For the text-containing cell, return its midpoint in [X, Y] coordinate format. 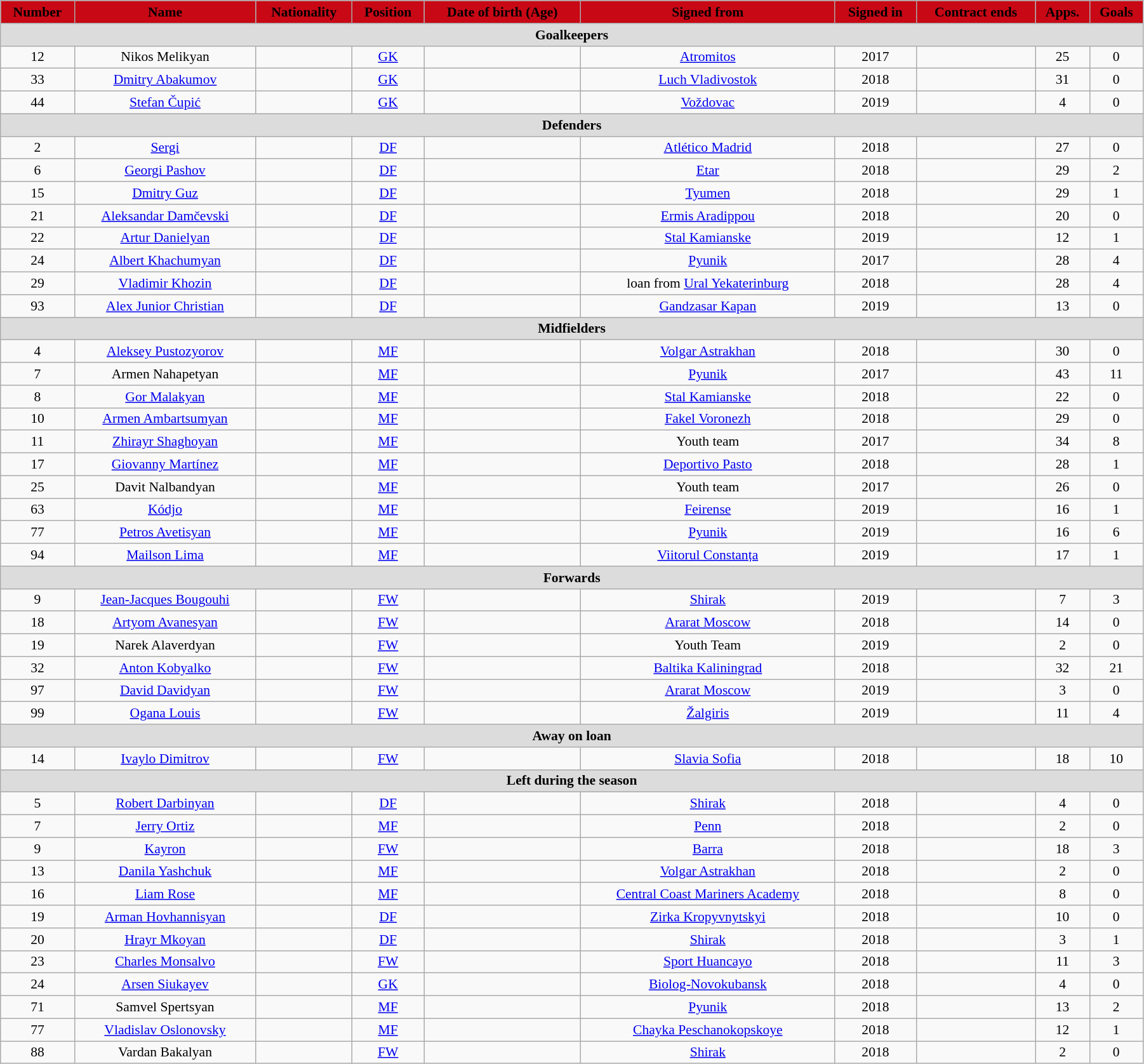
Narek Alaverdyan [165, 646]
Vardan Bakalyan [165, 1053]
Feirense [708, 510]
Zhirayr Shaghoyan [165, 442]
15 [37, 193]
23 [37, 962]
Vladislav Oslonovsky [165, 1030]
Signed in [875, 12]
Signed from [708, 12]
Left during the season [572, 781]
Aleksandar Damčevski [165, 216]
31 [1063, 80]
Liam Rose [165, 894]
88 [37, 1053]
Alex Junior Christian [165, 306]
Armen Ambartsumyan [165, 419]
Central Coast Mariners Academy [708, 894]
Stefan Čupić [165, 103]
Ogana Louis [165, 714]
loan from Ural Yekaterinburg [708, 284]
Gor Malakyan [165, 397]
93 [37, 306]
Slavia Sofia [708, 759]
Atromitos [708, 57]
Zirka Kropyvnytskyi [708, 917]
71 [37, 1007]
Luch Vladivostok [708, 80]
Kódjo [165, 510]
Goals [1116, 12]
Albert Khachumyan [165, 261]
33 [37, 80]
Tyumen [708, 193]
Voždovac [708, 103]
Dmitry Abakumov [165, 80]
Viitorul Constanța [708, 555]
Atlético Madrid [708, 148]
Chayka Peschanokopskoye [708, 1030]
Number [37, 12]
Away on loan [572, 736]
94 [37, 555]
Date of birth (Age) [503, 12]
Arsen Siukayev [165, 985]
Žalgiris [708, 714]
Petros Avetisyan [165, 533]
97 [37, 691]
34 [1063, 442]
Position [389, 12]
44 [37, 103]
Penn [708, 827]
Sport Huancayo [708, 962]
Barra [708, 849]
Nationality [304, 12]
99 [37, 714]
Dmitry Guz [165, 193]
Jerry Ortiz [165, 827]
David Davidyan [165, 691]
Robert Darbinyan [165, 804]
Arman Hovhannisyan [165, 917]
Anton Kobyalko [165, 668]
5 [37, 804]
Hrayr Mkoyan [165, 940]
63 [37, 510]
Baltika Kaliningrad [708, 668]
Jean-Jacques Bougouhi [165, 600]
Midfielders [572, 329]
Charles Monsalvo [165, 962]
Kayron [165, 849]
Apps. [1063, 12]
Giovanny Martínez [165, 465]
Contract ends [976, 12]
Fakel Voronezh [708, 419]
Etar [708, 171]
Aleksey Pustozyorov [165, 352]
Danila Yashchuk [165, 872]
Ermis Aradippou [708, 216]
43 [1063, 374]
Gandzasar Kapan [708, 306]
Defenders [572, 125]
Name [165, 12]
Artyom Avanesyan [165, 623]
Youth Team [708, 646]
Samvel Spertsyan [165, 1007]
30 [1063, 352]
Vladimir Khozin [165, 284]
Forwards [572, 578]
26 [1063, 487]
Biolog-Novokubansk [708, 985]
Sergi [165, 148]
Artur Danielyan [165, 238]
Nikos Melikyan [165, 57]
Goalkeepers [572, 35]
Deportivo Pasto [708, 465]
27 [1063, 148]
Davit Nalbandyan [165, 487]
Georgi Pashov [165, 171]
Mailson Lima [165, 555]
Armen Nahapetyan [165, 374]
Ivaylo Dimitrov [165, 759]
